Detect which cell encompasses the target text, then output its [X, Y] center coordinate. 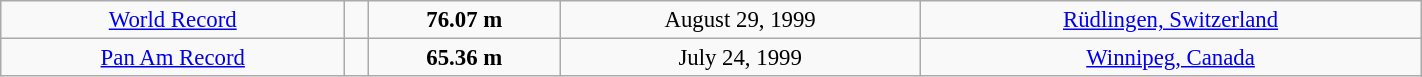
Winnipeg, Canada [1170, 58]
65.36 m [464, 58]
July 24, 1999 [740, 58]
August 29, 1999 [740, 20]
Rüdlingen, Switzerland [1170, 20]
Pan Am Record [173, 58]
World Record [173, 20]
76.07 m [464, 20]
